Capture the cell that displays the provided text and extract its [x, y] central coordinate. 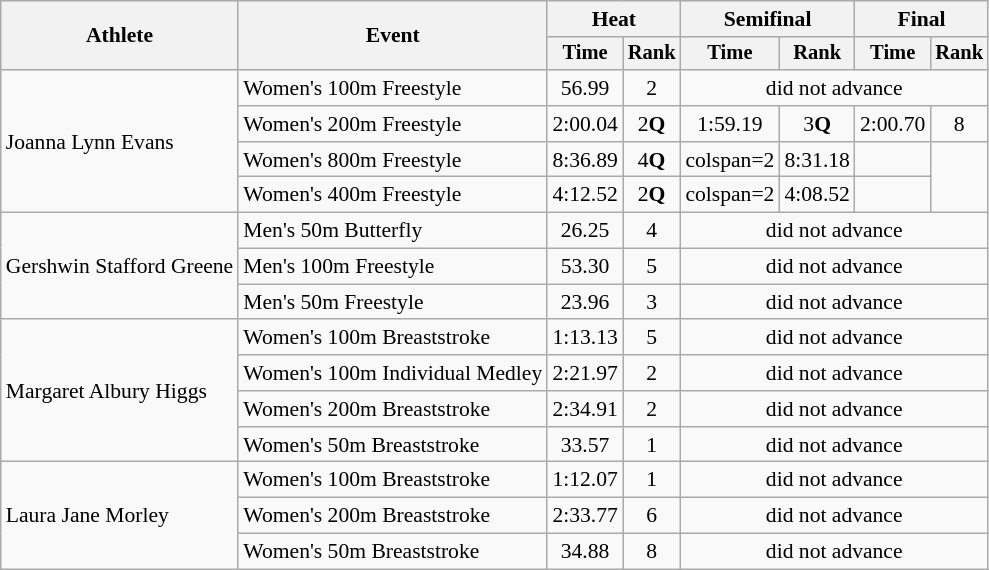
53.30 [584, 267]
Event [392, 36]
Men's 100m Freestyle [392, 267]
8:36.89 [584, 160]
1:59.19 [730, 124]
2:00.04 [584, 124]
Women's 100m Individual Medley [392, 373]
Athlete [120, 36]
Heat [614, 19]
Men's 50m Freestyle [392, 302]
Laura Jane Morley [120, 516]
2:00.70 [892, 124]
33.57 [584, 445]
Women's 800m Freestyle [392, 160]
2:34.91 [584, 409]
Gershwin Stafford Greene [120, 266]
26.25 [584, 231]
3 [652, 302]
Final [922, 19]
Semifinal [768, 19]
Women's 100m Freestyle [392, 88]
1:12.07 [584, 480]
34.88 [584, 552]
Men's 50m Butterfly [392, 231]
4Q [652, 160]
6 [652, 516]
4:08.52 [816, 195]
3Q [816, 124]
Joanna Lynn Evans [120, 141]
4:12.52 [584, 195]
56.99 [584, 88]
Margaret Albury Higgs [120, 391]
4 [652, 231]
23.96 [584, 302]
8:31.18 [816, 160]
2:33.77 [584, 516]
Women's 200m Freestyle [392, 124]
2:21.97 [584, 373]
Women's 400m Freestyle [392, 195]
1:13.13 [584, 338]
